Scan for the cell matching the given text and deliver its (x, y) coordinate at center. 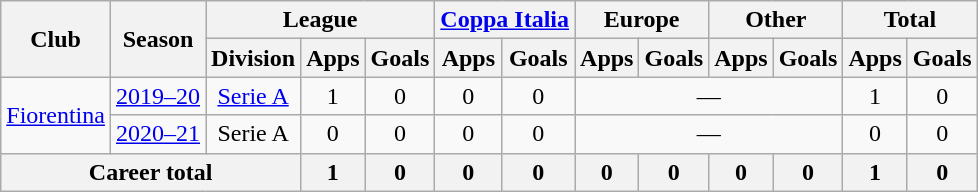
Other (776, 20)
Club (56, 39)
Career total (151, 172)
Fiorentina (56, 115)
2019–20 (158, 96)
2020–21 (158, 134)
Division (254, 58)
Europe (642, 20)
Season (158, 39)
League (320, 20)
Coppa Italia (505, 20)
Total (910, 20)
